Output the (X, Y) coordinate of the center of the cell containing the given text.  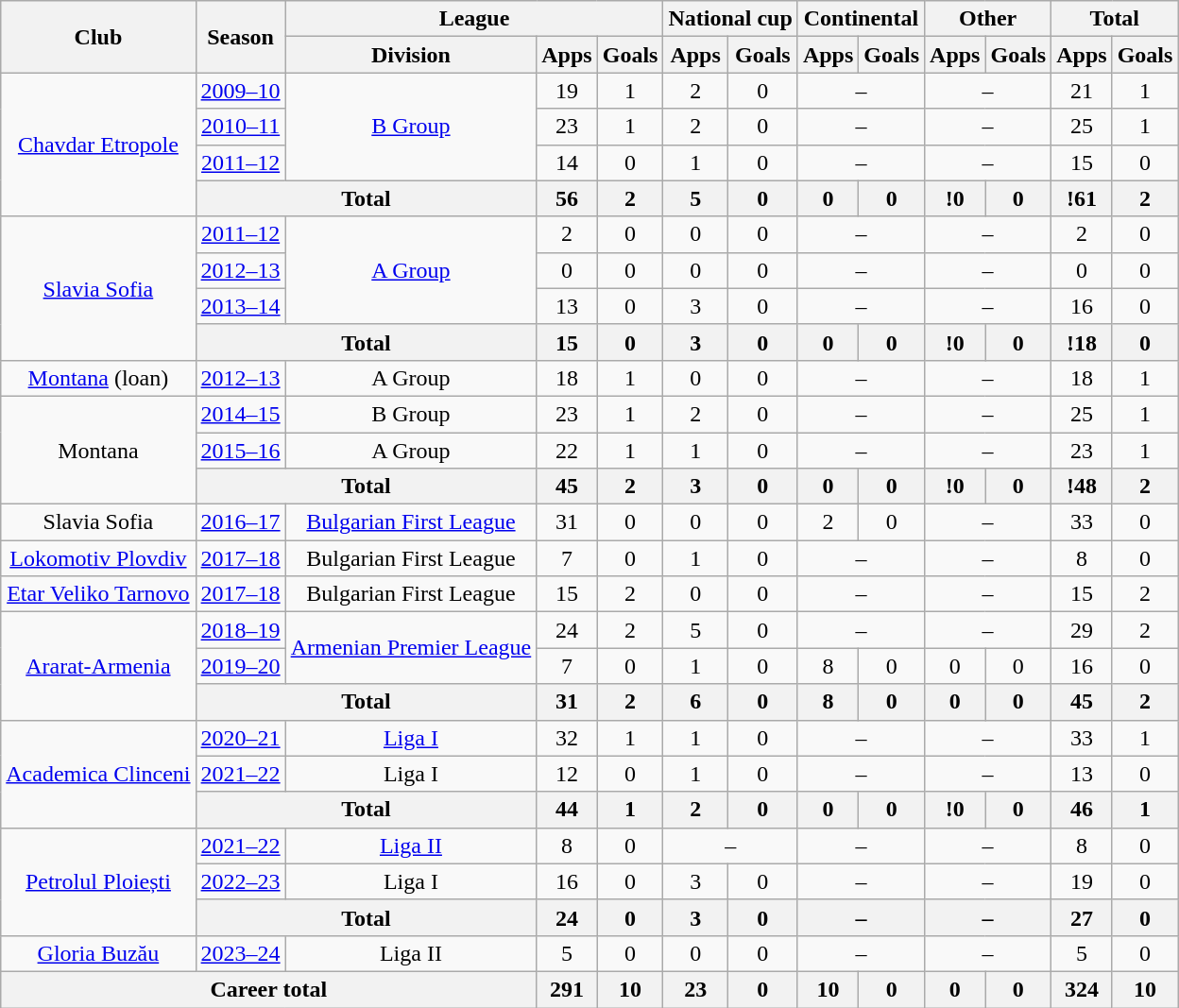
56 (567, 198)
27 (1082, 917)
29 (1082, 630)
Armenian Premier League (411, 648)
2010–11 (240, 127)
2023–24 (240, 953)
44 (567, 810)
2009–10 (240, 91)
2020–21 (240, 738)
Other (988, 19)
Gloria Buzău (98, 953)
Career total (268, 989)
!18 (1082, 342)
2014–15 (240, 414)
21 (1082, 91)
!48 (1082, 487)
2022–23 (240, 881)
22 (567, 451)
14 (567, 162)
Division (411, 55)
Petrolul Ploiești (98, 881)
12 (567, 774)
2019–20 (240, 666)
2016–17 (240, 522)
Club (98, 37)
46 (1082, 810)
Continental (861, 19)
Season (240, 37)
6 (695, 702)
2013–14 (240, 306)
2015–16 (240, 451)
Ararat-Armenia (98, 666)
Etar Veliko Tarnovo (98, 594)
!61 (1082, 198)
National cup (730, 19)
324 (1082, 989)
32 (567, 738)
Lokomotiv Plovdiv (98, 558)
Academica Clinceni (98, 774)
291 (567, 989)
League (474, 19)
Montana (98, 450)
Montana (loan) (98, 378)
Chavdar Etropole (98, 145)
2018–19 (240, 630)
